From the cell containing the given text, extract its center point as [X, Y] coordinate. 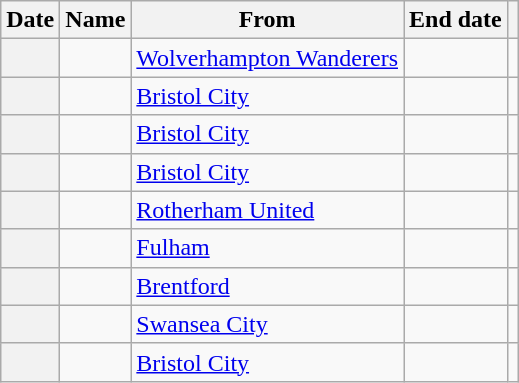
Wolverhampton Wanderers [268, 58]
Name [96, 20]
Brentford [268, 286]
Rotherham United [268, 210]
From [268, 20]
Date [30, 20]
Swansea City [268, 324]
Fulham [268, 248]
End date [456, 20]
